Find where the given text appears and provide that cell's center as (X, Y) coordinate. 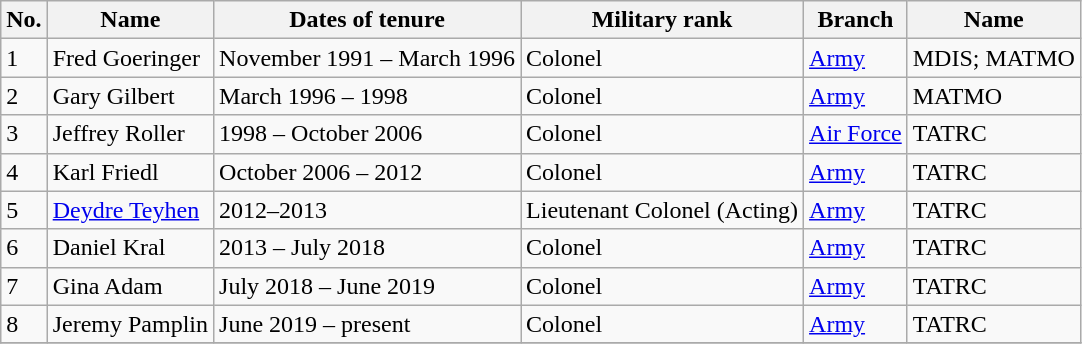
3 (24, 134)
4 (24, 172)
Jeffrey Roller (130, 134)
October 2006 – 2012 (368, 172)
Deydre Teyhen (130, 210)
Gary Gilbert (130, 96)
7 (24, 286)
8 (24, 324)
No. (24, 20)
Jeremy Pamplin (130, 324)
MDIS; MATMO (994, 58)
1998 – October 2006 (368, 134)
Gina Adam (130, 286)
2 (24, 96)
Daniel Kral (130, 248)
1 (24, 58)
Fred Goeringer (130, 58)
2013 – July 2018 (368, 248)
Military rank (662, 20)
Branch (856, 20)
Air Force (856, 134)
Karl Friedl (130, 172)
2012–2013 (368, 210)
November 1991 – March 1996 (368, 58)
5 (24, 210)
Dates of tenure (368, 20)
6 (24, 248)
June 2019 – present (368, 324)
MATMO (994, 96)
Lieutenant Colonel (Acting) (662, 210)
July 2018 – June 2019 (368, 286)
March 1996 – 1998 (368, 96)
